Identify which cell holds the provided text, then report its (X, Y) central coordinate. 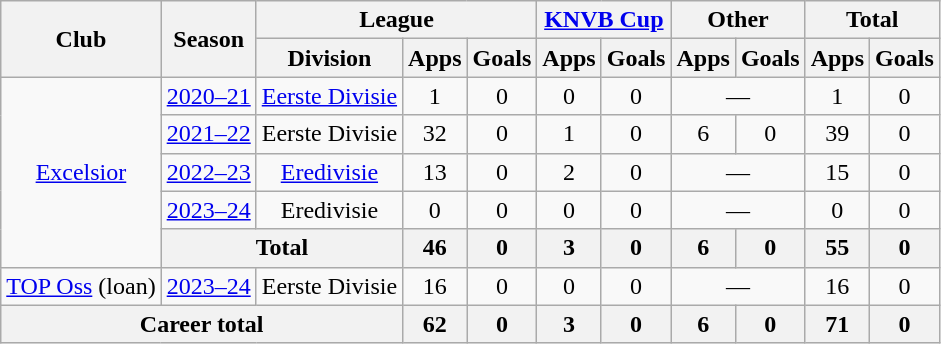
46 (435, 248)
13 (435, 172)
Season (208, 39)
Club (81, 39)
32 (435, 134)
2021–22 (208, 134)
15 (837, 172)
Career total (202, 324)
39 (837, 134)
2020–21 (208, 96)
71 (837, 324)
62 (435, 324)
League (396, 20)
Division (329, 58)
TOP Oss (loan) (81, 286)
Other (738, 20)
2022–23 (208, 172)
Excelsior (81, 172)
55 (837, 248)
2 (569, 172)
KNVB Cup (604, 20)
